Locate the cell with the specified text and output its [X, Y] center coordinate. 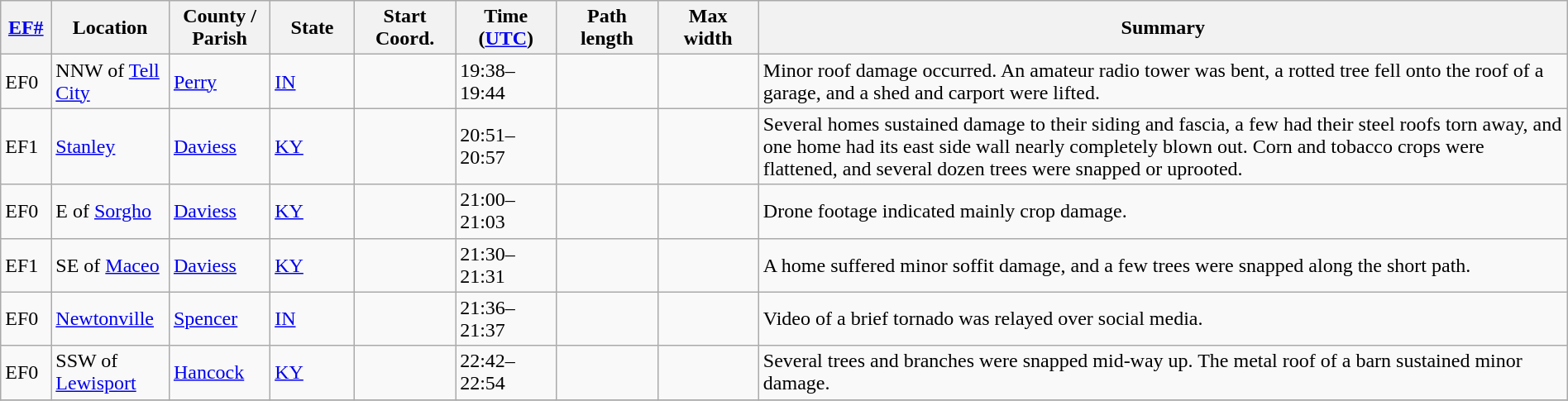
Several trees and branches were snapped mid-way up. The metal roof of a barn sustained minor damage. [1163, 372]
Start Coord. [404, 28]
Path length [607, 28]
Time (UTC) [506, 28]
21:30–21:31 [506, 265]
Location [111, 28]
A home suffered minor soffit damage, and a few trees were snapped along the short path. [1163, 265]
Drone footage indicated mainly crop damage. [1163, 212]
Hancock [219, 372]
County / Parish [219, 28]
SE of Maceo [111, 265]
Video of a brief tornado was relayed over social media. [1163, 319]
21:36–21:37 [506, 319]
Summary [1163, 28]
E of Sorgho [111, 212]
22:42–22:54 [506, 372]
Max width [708, 28]
20:51–20:57 [506, 146]
Newtonville [111, 319]
SSW of Lewisport [111, 372]
Minor roof damage occurred. An amateur radio tower was bent, a rotted tree fell onto the roof of a garage, and a shed and carport were lifted. [1163, 81]
NNW of Tell City [111, 81]
State [313, 28]
EF# [26, 28]
Perry [219, 81]
Stanley [111, 146]
Spencer [219, 319]
21:00–21:03 [506, 212]
19:38–19:44 [506, 81]
